Pinpoint the cell where the given text exists, returning its (X, Y) midpoint coordinate. 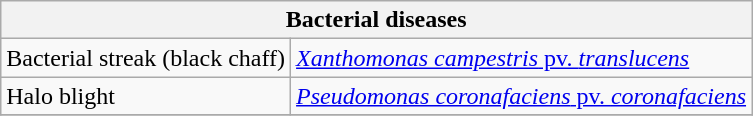
Bacterial streak (black chaff) (146, 58)
Xanthomonas campestris pv. translucens (522, 58)
Bacterial diseases (376, 20)
Pseudomonas coronafaciens pv. coronafaciens (522, 96)
Halo blight (146, 96)
